Locate the cell with the specified text and output its (X, Y) center coordinate. 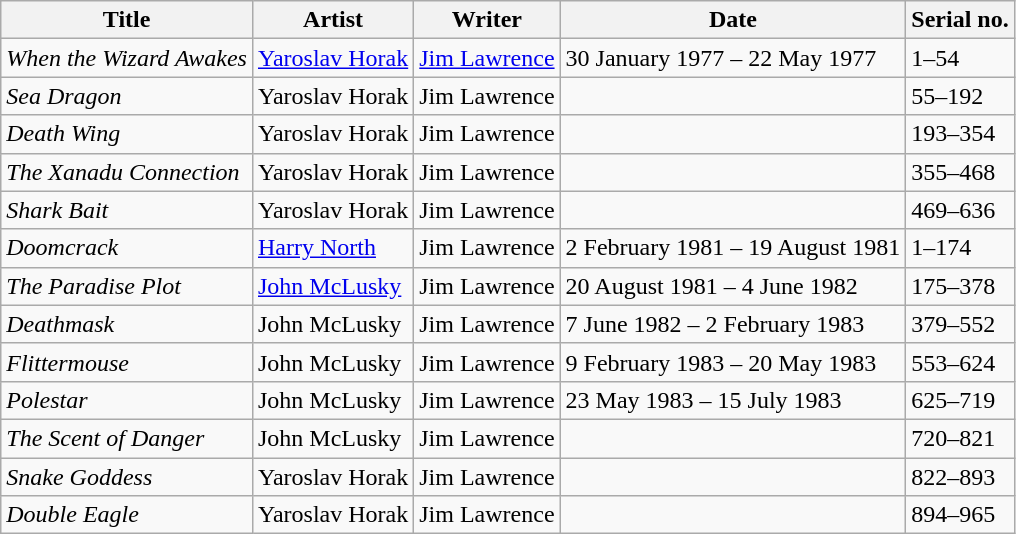
Polestar (127, 400)
355–468 (960, 172)
1–54 (960, 58)
894–965 (960, 515)
The Scent of Danger (127, 438)
822–893 (960, 477)
Death Wing (127, 134)
193–354 (960, 134)
Artist (332, 20)
Shark Bait (127, 210)
23 May 1983 – 15 July 1983 (733, 400)
Writer (487, 20)
When the Wizard Awakes (127, 58)
55–192 (960, 96)
Harry North (332, 248)
Snake Goddess (127, 477)
1–174 (960, 248)
Flittermouse (127, 362)
Double Eagle (127, 515)
Title (127, 20)
379–552 (960, 324)
20 August 1981 – 4 June 1982 (733, 286)
469–636 (960, 210)
Doomcrack (127, 248)
Sea Dragon (127, 96)
The Xanadu Connection (127, 172)
175–378 (960, 286)
9 February 1983 – 20 May 1983 (733, 362)
553–624 (960, 362)
30 January 1977 – 22 May 1977 (733, 58)
625–719 (960, 400)
Date (733, 20)
2 February 1981 – 19 August 1981 (733, 248)
Deathmask (127, 324)
720–821 (960, 438)
The Paradise Plot (127, 286)
Serial no. (960, 20)
7 June 1982 – 2 February 1983 (733, 324)
